Extract the [x, y] coordinate from the center of the cell holding the provided text.  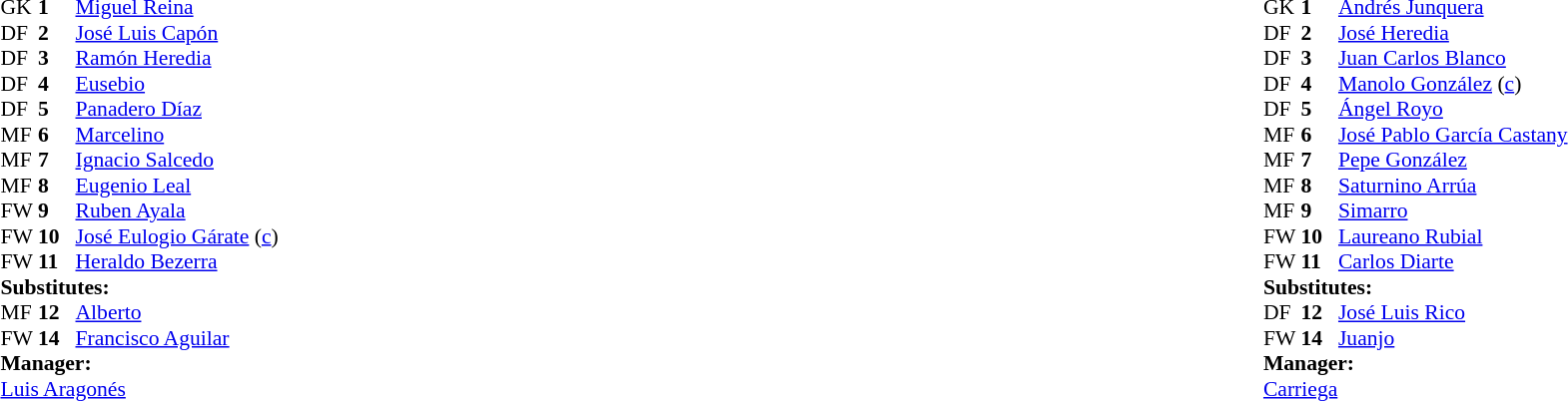
Carlos Diarte [1453, 262]
Saturnino Arrúa [1453, 186]
Juan Carlos Blanco [1453, 59]
José Luis Rico [1453, 312]
Marcelino [178, 135]
Laureano Rubial [1453, 236]
Alberto [178, 312]
Panadero Díaz [178, 109]
Eusebio [178, 84]
Heraldo Bezerra [178, 262]
Juanjo [1453, 338]
Ruben Ayala [178, 210]
Pepe González [1453, 161]
Ángel Royo [1453, 109]
José Pablo García Castany [1453, 135]
Ignacio Salcedo [178, 161]
Simarro [1453, 210]
Manolo González (c) [1453, 84]
Eugenio Leal [178, 186]
Ramón Heredia [178, 59]
José Heredia [1453, 33]
Francisco Aguilar [178, 338]
José Eulogio Gárate (c) [178, 236]
José Luis Capón [178, 33]
